Detect which cell encompasses the target text, then output its [x, y] center coordinate. 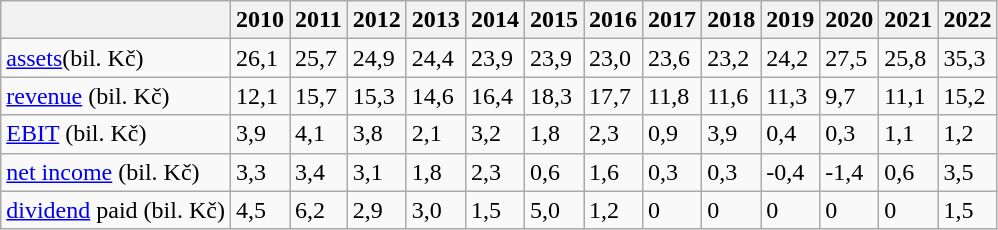
14,6 [436, 96]
17,7 [614, 96]
0,9 [672, 134]
2014 [494, 20]
3,1 [376, 172]
25,8 [908, 58]
0,4 [790, 134]
2021 [908, 20]
3,3 [260, 172]
6,2 [319, 210]
2022 [968, 20]
11,6 [732, 96]
2016 [614, 20]
24,2 [790, 58]
11,1 [908, 96]
-1,4 [850, 172]
23,6 [672, 58]
1,6 [614, 172]
3,4 [319, 172]
5,0 [554, 210]
2,9 [376, 210]
12,1 [260, 96]
2012 [376, 20]
4,5 [260, 210]
2020 [850, 20]
3,0 [436, 210]
3,2 [494, 134]
23,2 [732, 58]
1,1 [908, 134]
dividend paid (bil. Kč) [116, 210]
2013 [436, 20]
2019 [790, 20]
26,1 [260, 58]
2017 [672, 20]
3,5 [968, 172]
27,5 [850, 58]
15,7 [319, 96]
24,9 [376, 58]
revenue (bil. Kč) [116, 96]
15,2 [968, 96]
2011 [319, 20]
25,7 [319, 58]
18,3 [554, 96]
16,4 [494, 96]
4,1 [319, 134]
24,4 [436, 58]
2018 [732, 20]
2,1 [436, 134]
2015 [554, 20]
9,7 [850, 96]
2010 [260, 20]
11,8 [672, 96]
EBIT (bil. Kč) [116, 134]
23,0 [614, 58]
3,8 [376, 134]
35,3 [968, 58]
15,3 [376, 96]
11,3 [790, 96]
net income (bil. Kč) [116, 172]
assets(bil. Kč) [116, 58]
-0,4 [790, 172]
